Return the [X, Y] coordinate for the center point of the cell that contains the specified text.  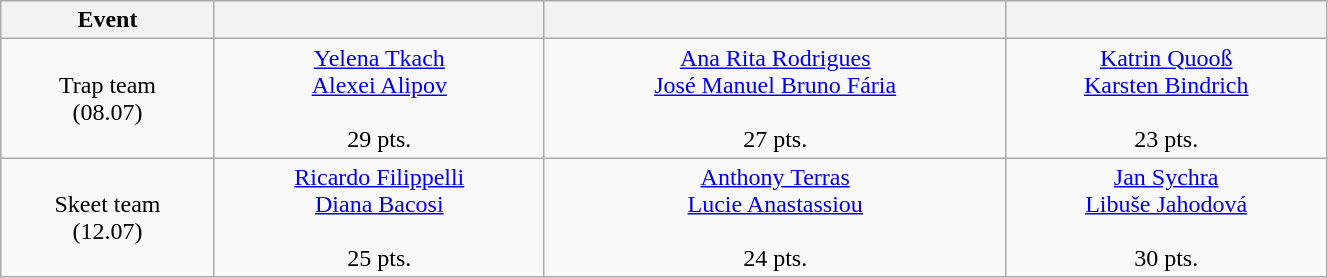
Ana Rita Rodrigues José Manuel Bruno Fária 27 pts. [775, 98]
Katrin Quooß Karsten Bindrich 23 pts. [1166, 98]
Ricardo Filippelli Diana Bacosi 25 pts. [379, 218]
Anthony Terras Lucie Anastassiou 24 pts. [775, 218]
Trap team (08.07) [108, 98]
Skeet team (12.07) [108, 218]
Event [108, 20]
Yelena Tkach Alexei Alipov 29 pts. [379, 98]
Jan Sychra Libuše Jahodová 30 pts. [1166, 218]
